Scan for the cell matching the given text and deliver its (X, Y) coordinate at center. 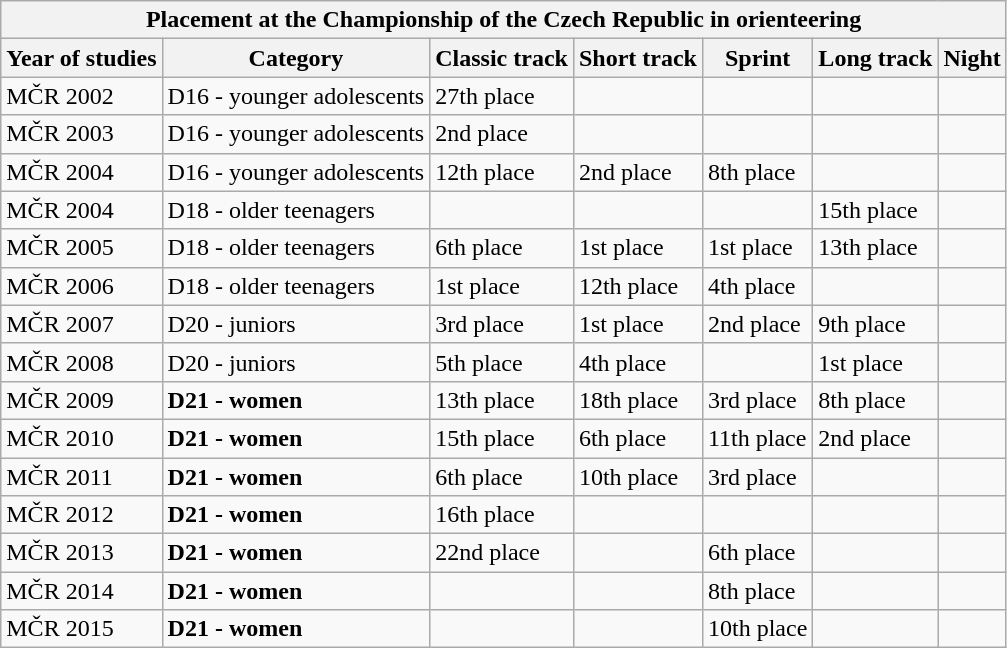
MČR 2011 (82, 477)
MČR 2007 (82, 324)
MČR 2010 (82, 438)
Year of studies (82, 58)
MČR 2014 (82, 591)
MČR 2009 (82, 400)
16th place (502, 515)
MČR 2013 (82, 553)
Night (972, 58)
MČR 2006 (82, 286)
5th place (502, 362)
Long track (876, 58)
Placement at the Championship of the Czech Republic in orienteering (504, 20)
Classic track (502, 58)
11th place (757, 438)
9th place (876, 324)
Short track (638, 58)
MČR 2015 (82, 629)
MČR 2005 (82, 248)
27th place (502, 96)
MČR 2002 (82, 96)
22nd place (502, 553)
Sprint (757, 58)
18th place (638, 400)
MČR 2012 (82, 515)
MČR 2008 (82, 362)
MČR 2003 (82, 134)
Category (296, 58)
